Detect which cell encompasses the target text, then output its [X, Y] center coordinate. 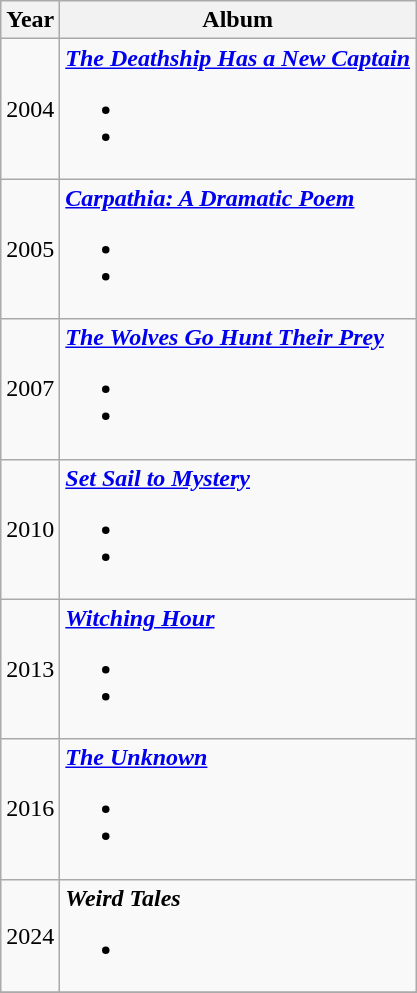
Weird Tales [238, 936]
2010 [30, 529]
The Deathship Has a New Captain [238, 109]
Set Sail to Mystery [238, 529]
The Unknown [238, 809]
2004 [30, 109]
2007 [30, 389]
2016 [30, 809]
Carpathia: A Dramatic Poem [238, 249]
Witching Hour [238, 669]
Year [30, 20]
Album [238, 20]
The Wolves Go Hunt Their Prey [238, 389]
2024 [30, 936]
2013 [30, 669]
2005 [30, 249]
